Capture the cell that displays the provided text and extract its (X, Y) central coordinate. 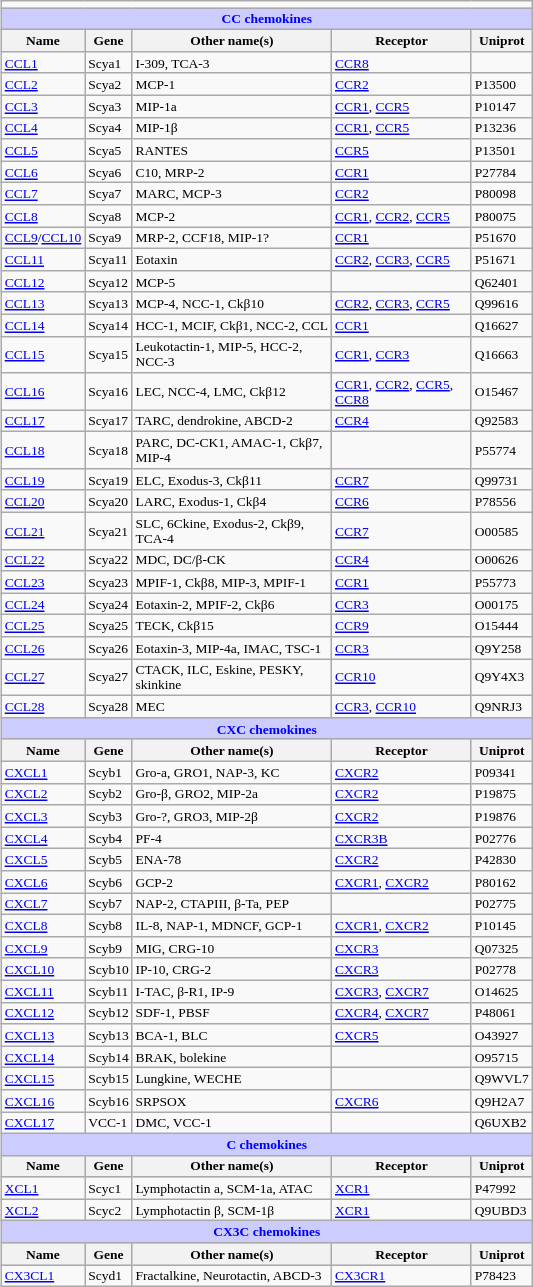
CXCL16 (42, 1101)
Gro-a, GRO1, NAP-3, KC (232, 772)
TARC, dendrokine, ABCD-2 (232, 421)
CCR5 (402, 150)
MEC (232, 707)
Scyb8 (108, 925)
O00585 (502, 530)
SDF-1, PBSF (232, 1013)
LARC, Exodus-1, Ckβ4 (232, 501)
Q99731 (502, 480)
O15467 (502, 392)
DMC, VCC-1 (232, 1123)
P09341 (502, 772)
CXCL13 (42, 1035)
CC chemokines (266, 19)
P02775 (502, 904)
Scyb14 (108, 1057)
CXCL5 (42, 860)
Scya25 (108, 626)
P51671 (502, 259)
Scyb12 (108, 1013)
O95715 (502, 1057)
Scyb15 (108, 1079)
I-309, TCA-3 (232, 62)
CCL22 (42, 560)
CXCL14 (42, 1057)
Q16663 (502, 354)
Scyb4 (108, 838)
CCL12 (42, 281)
Scya13 (108, 303)
CCL15 (42, 354)
CXCL15 (42, 1079)
Scya6 (108, 172)
CX3C chemokines (266, 1232)
CCL9/CCL10 (42, 238)
CXCL6 (42, 882)
Scyb10 (108, 969)
CXCL11 (42, 991)
Gro-?, GRO3, MIP-2β (232, 816)
IL-8, NAP-1, MDNCF, GCP-1 (232, 925)
CXC chemokines (266, 728)
CCL23 (42, 582)
RANTES (232, 150)
CXCL17 (42, 1123)
CXCL8 (42, 925)
CXCL7 (42, 904)
Q6UXB2 (502, 1123)
P78556 (502, 501)
CCL1 (42, 62)
Q9H2A7 (502, 1101)
Q9UBD3 (502, 1210)
O43927 (502, 1035)
I-TAC, β-R1, IP-9 (232, 991)
Scya24 (108, 604)
CCL5 (42, 150)
CCL16 (42, 392)
Scya28 (108, 707)
P27784 (502, 172)
MDC, DC/β-CK (232, 560)
Scyb7 (108, 904)
Scya17 (108, 421)
SLC, 6Ckine, Exodus-2, Ckβ9, TCA-4 (232, 530)
C10, MRP-2 (232, 172)
CCL13 (42, 303)
CXCL9 (42, 947)
P02776 (502, 838)
Scya8 (108, 216)
P80098 (502, 194)
CCR9 (402, 626)
Scya12 (108, 281)
CCR1, CCR2, CCR5, CCR8 (402, 392)
Scya3 (108, 106)
P13236 (502, 128)
Scya16 (108, 392)
P55773 (502, 582)
MCP-5 (232, 281)
CCL27 (42, 678)
MARC, MCP-3 (232, 194)
P78423 (502, 1276)
Scya18 (108, 450)
CCL18 (42, 450)
Scyb9 (108, 947)
Fractalkine, Neurotactin, ABCD-3 (232, 1276)
MCP-1 (232, 84)
CCL3 (42, 106)
BCA-1, BLC (232, 1035)
CCL21 (42, 530)
Scyb1 (108, 772)
Scya15 (108, 354)
CCL25 (42, 626)
Scya22 (108, 560)
CCR8 (402, 62)
Scyd1 (108, 1276)
IP-10, CRG-2 (232, 969)
CCL26 (42, 648)
Scyc1 (108, 1188)
CCL17 (42, 421)
MCP-2 (232, 216)
CCL6 (42, 172)
CCR1, CCR3 (402, 354)
CCR10 (402, 678)
O14625 (502, 991)
Eotaxin-3, MIP-4a, IMAC, TSC-1 (232, 648)
CXCL12 (42, 1013)
P13500 (502, 84)
Scya23 (108, 582)
P48061 (502, 1013)
Q07325 (502, 947)
CCL2 (42, 84)
MIP-1β (232, 128)
CX3CR1 (402, 1276)
CXCL3 (42, 816)
CCL20 (42, 501)
NAP-2, CTAPIII, β-Ta, PEP (232, 904)
CCL8 (42, 216)
GCP-2 (232, 882)
Lymphotactin a, SCM-1a, ATAC (232, 1188)
CXCL2 (42, 794)
O00626 (502, 560)
P42830 (502, 860)
PARC, DC-CK1, AMAC-1, Ckβ7, MIP-4 (232, 450)
C chemokines (266, 1144)
HCC-1, MCIF, Ckβ1, NCC-2, CCL (232, 325)
CXCL4 (42, 838)
MIG, CRG-10 (232, 947)
CCR6 (402, 501)
MRP-2, CCF18, MIP-1? (232, 238)
CXCR4, CXCR7 (402, 1013)
Q92583 (502, 421)
Scyb16 (108, 1101)
CX3CL1 (42, 1276)
Q9Y4X3 (502, 678)
Scyb6 (108, 882)
XCL2 (42, 1210)
SRPSOX (232, 1101)
P10147 (502, 106)
P13501 (502, 150)
Q62401 (502, 281)
Leukotactin-1, MIP-5, HCC-2, NCC-3 (232, 354)
Q99616 (502, 303)
Scyb2 (108, 794)
Gro-β, GRO2, MIP-2a (232, 794)
XCL1 (42, 1188)
Lungkine, WECHE (232, 1079)
Scya4 (108, 128)
MCP-4, NCC-1, Ckβ10 (232, 303)
Scya1 (108, 62)
O00175 (502, 604)
CXCR3B (402, 838)
P80075 (502, 216)
Scya7 (108, 194)
P19876 (502, 816)
P19875 (502, 794)
Q9WVL7 (502, 1079)
Scya20 (108, 501)
P55774 (502, 450)
P02778 (502, 969)
CXCR5 (402, 1035)
CCR1, CCR2, CCR5 (402, 216)
Scya21 (108, 530)
Scyc2 (108, 1210)
Q9NRJ3 (502, 707)
BRAK, bolekine (232, 1057)
CCL11 (42, 259)
Q9Y258 (502, 648)
Scya2 (108, 84)
P51670 (502, 238)
CXCL1 (42, 772)
CCL4 (42, 128)
Scyb3 (108, 816)
MIP-1a (232, 106)
MPIF-1, Ckβ8, MIP-3, MPIF-1 (232, 582)
Scya26 (108, 648)
Scya19 (108, 480)
P10145 (502, 925)
P47992 (502, 1188)
Scya5 (108, 150)
P80162 (502, 882)
VCC-1 (108, 1123)
Scya14 (108, 325)
Scyb13 (108, 1035)
CCL19 (42, 480)
CXCR6 (402, 1101)
ENA-78 (232, 860)
Eotaxin (232, 259)
ELC, Exodus-3, Ckβ11 (232, 480)
Scyb11 (108, 991)
Scyb5 (108, 860)
CCL14 (42, 325)
Lymphotactin β, SCM-1β (232, 1210)
CCL28 (42, 707)
CXCR3, CXCR7 (402, 991)
PF-4 (232, 838)
Scya9 (108, 238)
TECK, Ckβ15 (232, 626)
LEC, NCC-4, LMC, Ckβ12 (232, 392)
CCR3, CCR10 (402, 707)
O15444 (502, 626)
Eotaxin-2, MPIF-2, Ckβ6 (232, 604)
CCL24 (42, 604)
Scya27 (108, 678)
CCL7 (42, 194)
CXCL10 (42, 969)
CTACK, ILC, Eskine, PESKY, skinkine (232, 678)
Scya11 (108, 259)
Q16627 (502, 325)
